Locate the cell with the specified text and output its [X, Y] center coordinate. 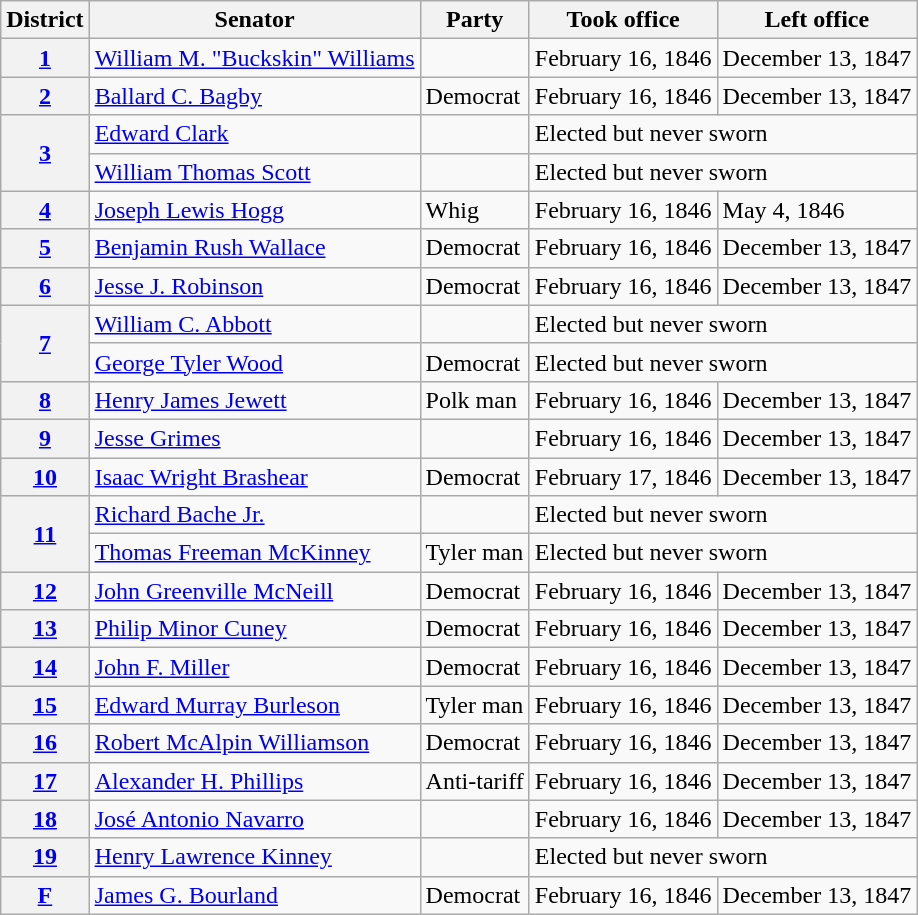
Philip Minor Cuney [254, 629]
Henry James Jewett [254, 400]
Joseph Lewis Hogg [254, 210]
John Greenville McNeill [254, 591]
16 [45, 743]
5 [45, 248]
James G. Bourland [254, 895]
Jesse Grimes [254, 438]
Henry Lawrence Kinney [254, 857]
Alexander H. Phillips [254, 781]
Whig [474, 210]
3 [45, 153]
Took office [623, 20]
Ballard C. Bagby [254, 96]
1 [45, 58]
17 [45, 781]
Isaac Wright Brashear [254, 477]
10 [45, 477]
Polk man [474, 400]
Left office [817, 20]
18 [45, 819]
Edward Clark [254, 134]
February 17, 1846 [623, 477]
Anti-tariff [474, 781]
6 [45, 286]
William Thomas Scott [254, 172]
13 [45, 629]
F [45, 895]
11 [45, 534]
William C. Abbott [254, 324]
George Tyler Wood [254, 362]
Edward Murray Burleson [254, 705]
Richard Bache Jr. [254, 515]
Thomas Freeman McKinney [254, 553]
Party [474, 20]
Robert McAlpin Williamson [254, 743]
John F. Miller [254, 667]
19 [45, 857]
4 [45, 210]
9 [45, 438]
8 [45, 400]
District [45, 20]
7 [45, 343]
Benjamin Rush Wallace [254, 248]
José Antonio Navarro [254, 819]
14 [45, 667]
15 [45, 705]
Senator [254, 20]
William M. "Buckskin" Williams [254, 58]
2 [45, 96]
May 4, 1846 [817, 210]
Jesse J. Robinson [254, 286]
12 [45, 591]
